Return [x, y] of the center of cell containing provided text 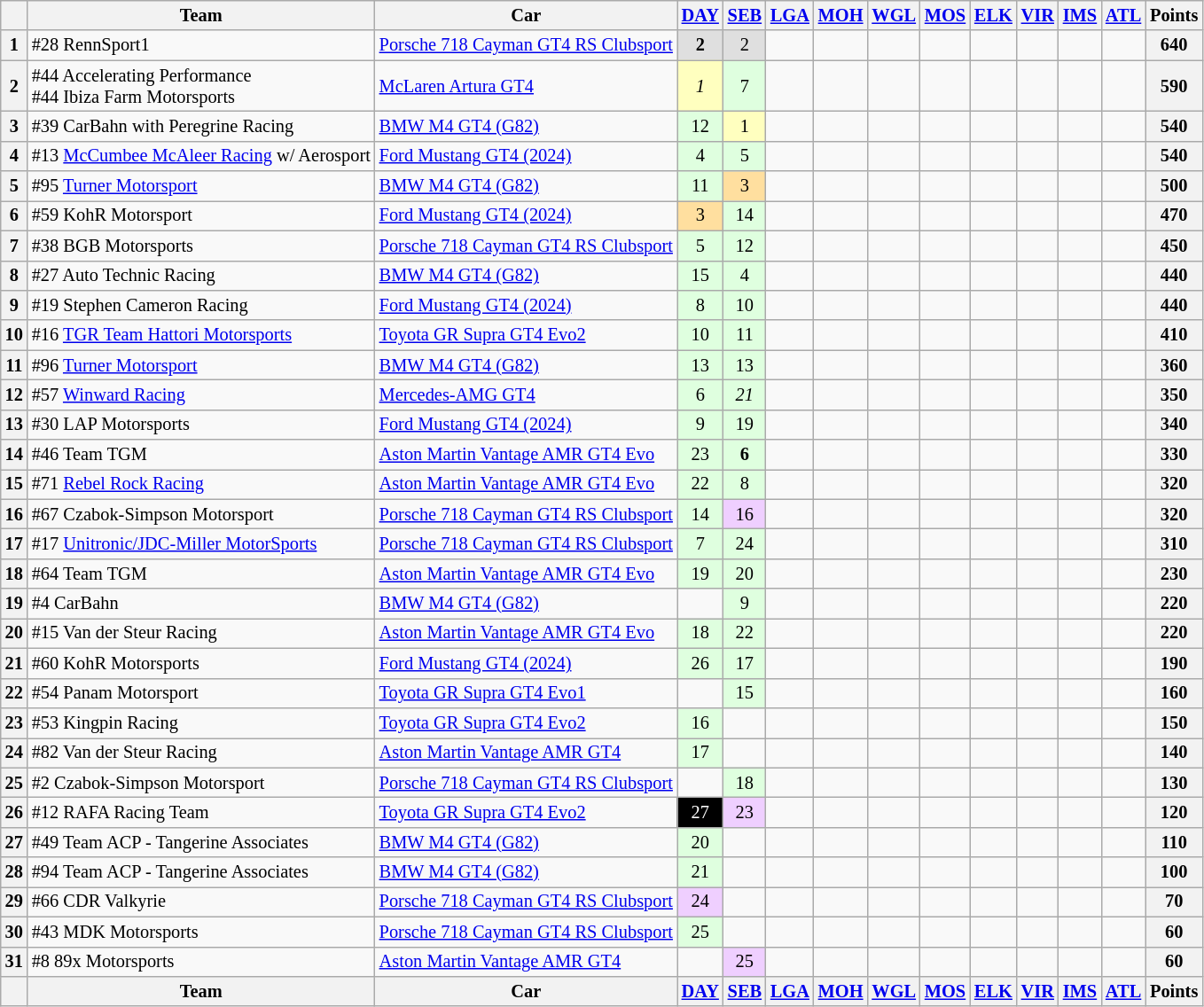
100 [1174, 872]
120 [1174, 812]
330 [1174, 455]
#96 Turner Motorsport [201, 365]
30 [14, 932]
#94 Team ACP - Tangerine Associates [201, 872]
31 [14, 962]
#19 Stephen Cameron Racing [201, 305]
110 [1174, 842]
160 [1174, 693]
450 [1174, 246]
190 [1174, 663]
Toyota GR Supra GT4 Evo1 [527, 693]
#54 Panam Motorsport [201, 693]
#13 McCumbee McAleer Racing w/ Aerosport [201, 156]
Mercedes-AMG GT4 [527, 394]
70 [1174, 902]
#8 89x Motorsports [201, 962]
340 [1174, 425]
310 [1174, 543]
28 [14, 872]
#39 CarBahn with Peregrine Racing [201, 126]
350 [1174, 394]
#4 CarBahn [201, 604]
#53 Kingpin Racing [201, 722]
150 [1174, 722]
470 [1174, 215]
#95 Turner Motorsport [201, 186]
#59 KohR Motorsport [201, 215]
230 [1174, 574]
#64 Team TGM [201, 574]
360 [1174, 365]
#38 BGB Motorsports [201, 246]
#66 CDR Valkyrie [201, 902]
410 [1174, 335]
#60 KohR Motorsports [201, 663]
#30 LAP Motorsports [201, 425]
590 [1174, 86]
#46 Team TGM [201, 455]
#15 Van der Steur Racing [201, 633]
#82 Van der Steur Racing [201, 753]
#44 Accelerating Performance#44 Ibiza Farm Motorsports [201, 86]
#43 MDK Motorsports [201, 932]
#16 TGR Team Hattori Motorsports [201, 335]
130 [1174, 783]
#27 Auto Technic Racing [201, 276]
640 [1174, 45]
500 [1174, 186]
McLaren Artura GT4 [527, 86]
#57 Winward Racing [201, 394]
140 [1174, 753]
#2 Czabok-Simpson Motorsport [201, 783]
#67 Czabok-Simpson Motorsport [201, 514]
#71 Rebel Rock Racing [201, 484]
#28 RennSport1 [201, 45]
29 [14, 902]
#49 Team ACP - Tangerine Associates [201, 842]
#17 Unitronic/JDC-Miller MotorSports [201, 543]
#12 RAFA Racing Team [201, 812]
